Scan for the cell matching the given text and deliver its (x, y) coordinate at center. 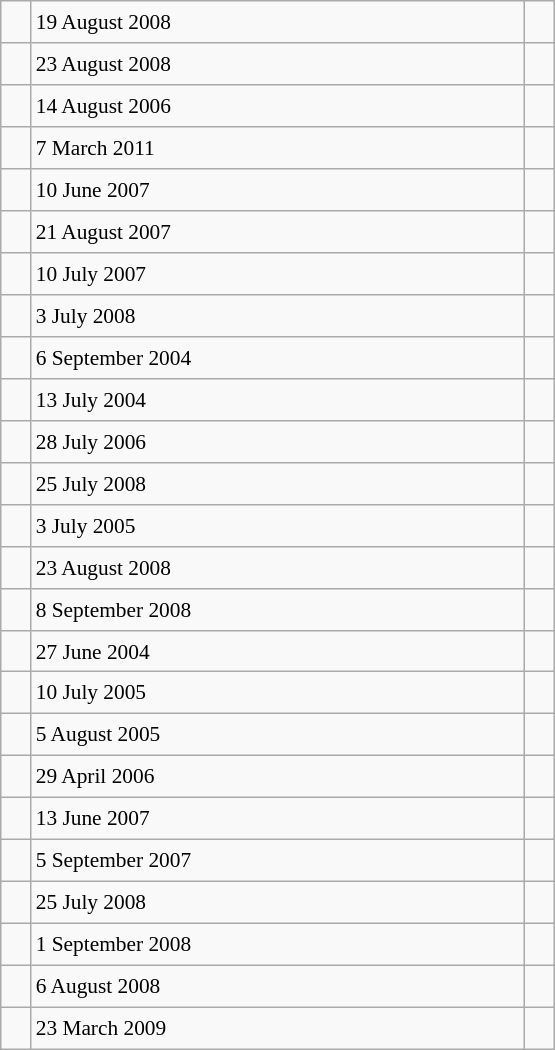
10 July 2007 (278, 274)
3 July 2005 (278, 525)
1 September 2008 (278, 945)
5 August 2005 (278, 735)
6 September 2004 (278, 358)
23 March 2009 (278, 1028)
27 June 2004 (278, 651)
10 July 2005 (278, 693)
28 July 2006 (278, 441)
13 July 2004 (278, 399)
6 August 2008 (278, 986)
5 September 2007 (278, 861)
19 August 2008 (278, 22)
10 June 2007 (278, 190)
8 September 2008 (278, 609)
21 August 2007 (278, 232)
14 August 2006 (278, 106)
7 March 2011 (278, 148)
3 July 2008 (278, 316)
13 June 2007 (278, 819)
29 April 2006 (278, 777)
